Extract the (X, Y) coordinate from the center of the cell holding the provided text.  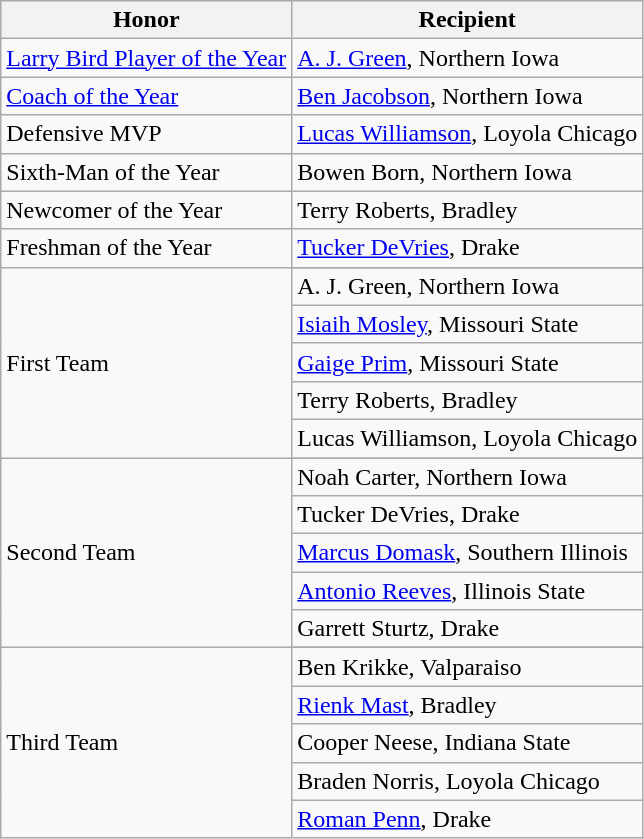
Marcus Domask, Southern Illinois (468, 553)
Ben Jacobson, Northern Iowa (468, 96)
Roman Penn, Drake (468, 819)
Second Team (146, 553)
Antonio Reeves, Illinois State (468, 591)
Freshman of the Year (146, 248)
Bowen Born, Northern Iowa (468, 172)
First Team (146, 362)
Honor (146, 20)
Cooper Neese, Indiana State (468, 743)
Noah Carter, Northern Iowa (468, 477)
Coach of the Year (146, 96)
Newcomer of the Year (146, 210)
Third Team (146, 743)
Garrett Sturtz, Drake (468, 629)
Defensive MVP (146, 134)
Rienk Mast, Bradley (468, 705)
Isiaih Mosley, Missouri State (468, 324)
Braden Norris, Loyola Chicago (468, 781)
Sixth-Man of the Year (146, 172)
Ben Krikke, Valparaiso (468, 667)
Recipient (468, 20)
Larry Bird Player of the Year (146, 58)
Gaige Prim, Missouri State (468, 362)
